Pinpoint the cell where the given text exists, returning its (X, Y) midpoint coordinate. 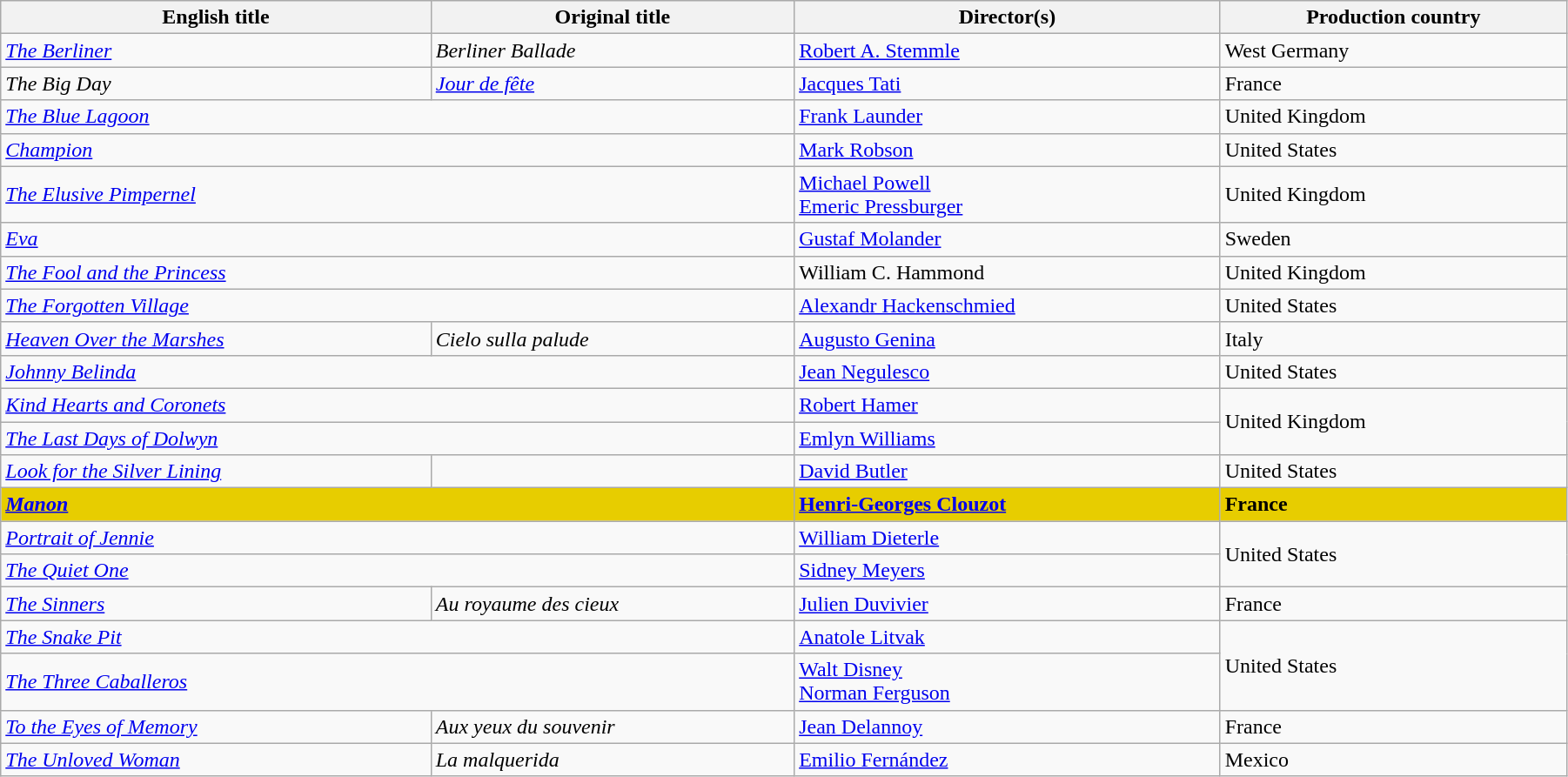
The Fool and the Princess (398, 272)
Emilio Fernández (1008, 760)
Jour de fête (613, 84)
Augusto Genina (1008, 338)
The Three Caballeros (398, 682)
Jean Delannoy (1008, 727)
Walt DisneyNorman Ferguson (1008, 682)
Production country (1393, 17)
Heaven Over the Marshes (216, 338)
Johnny Belinda (398, 372)
Kind Hearts and Coronets (398, 405)
Berliner Ballade (613, 50)
Look for the Silver Lining (216, 472)
Mexico (1393, 760)
William Dieterle (1008, 538)
Aux yeux du souvenir (613, 727)
West Germany (1393, 50)
The Big Day (216, 84)
Au royaume des cieux (613, 604)
The Unloved Woman (216, 760)
Henri-Georges Clouzot (1008, 505)
The Last Days of Dolwyn (398, 438)
La malquerida (613, 760)
The Sinners (216, 604)
The Forgotten Village (398, 305)
William C. Hammond (1008, 272)
Jacques Tati (1008, 84)
Sweden (1393, 239)
Michael PowellEmeric Pressburger (1008, 195)
Italy (1393, 338)
Robert Hamer (1008, 405)
Emlyn Williams (1008, 438)
The Snake Pit (398, 637)
Frank Launder (1008, 117)
Gustaf Molander (1008, 239)
Sidney Meyers (1008, 571)
Anatole Litvak (1008, 637)
Manon (398, 505)
Mark Robson (1008, 150)
Original title (613, 17)
Director(s) (1008, 17)
Portrait of Jennie (398, 538)
Julien Duvivier (1008, 604)
The Berliner (216, 50)
Jean Negulesco (1008, 372)
David Butler (1008, 472)
The Blue Lagoon (398, 117)
Robert A. Stemmle (1008, 50)
Cielo sulla palude (613, 338)
The Quiet One (398, 571)
Champion (398, 150)
To the Eyes of Memory (216, 727)
Alexandr Hackenschmied (1008, 305)
Eva (398, 239)
The Elusive Pimpernel (398, 195)
English title (216, 17)
